Identify which cell holds the provided text, then report its (x, y) central coordinate. 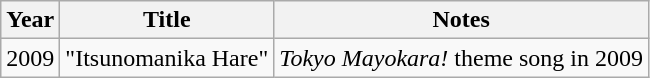
Notes (462, 20)
Year (30, 20)
2009 (30, 58)
Title (167, 20)
"Itsunomanika Hare" (167, 58)
Tokyo Mayokara! theme song in 2009 (462, 58)
